Detect which cell encompasses the target text, then output its [x, y] center coordinate. 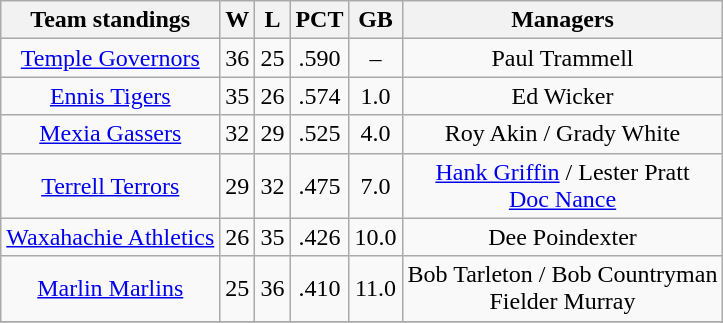
GB [376, 20]
1.0 [376, 96]
Waxahachie Athletics [110, 237]
.574 [320, 96]
Temple Governors [110, 58]
Marlin Marlins [110, 288]
.410 [320, 288]
Managers [562, 20]
PCT [320, 20]
Ed Wicker [562, 96]
Roy Akin / Grady White [562, 134]
Team standings [110, 20]
Mexia Gassers [110, 134]
Paul Trammell [562, 58]
.475 [320, 186]
Hank Griffin / Lester Pratt Doc Nance [562, 186]
L [272, 20]
– [376, 58]
Dee Poindexter [562, 237]
.590 [320, 58]
10.0 [376, 237]
7.0 [376, 186]
4.0 [376, 134]
Terrell Terrors [110, 186]
W [238, 20]
.426 [320, 237]
11.0 [376, 288]
.525 [320, 134]
Bob Tarleton / Bob Countryman Fielder Murray [562, 288]
Ennis Tigers [110, 96]
